Search for the cell housing the specified text and yield its [X, Y] center coordinate. 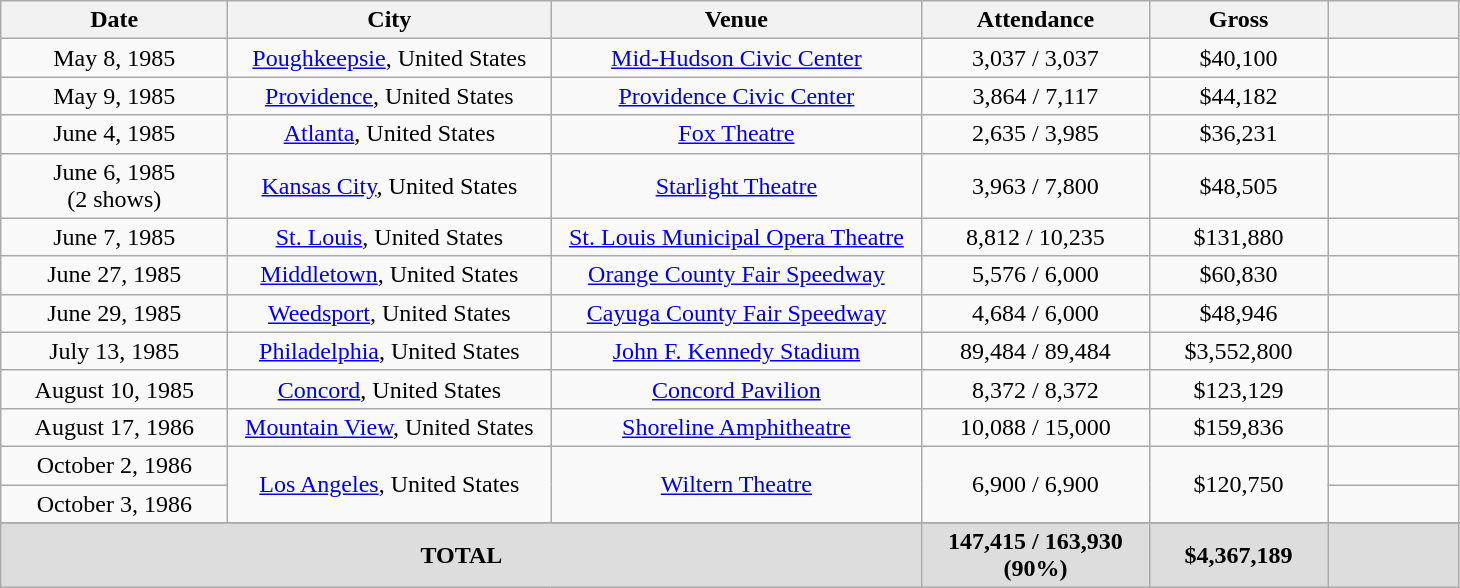
Mid-Hudson Civic Center [736, 58]
$40,100 [1238, 58]
May 8, 1985 [114, 58]
Poughkeepsie, United States [390, 58]
Attendance [1036, 20]
John F. Kennedy Stadium [736, 351]
3,864 / 7,117 [1036, 96]
147,415 / 163,930 (90%) [1036, 556]
6,900 / 6,900 [1036, 484]
Orange County Fair Speedway [736, 275]
$131,880 [1238, 237]
Fox Theatre [736, 134]
June 4, 1985 [114, 134]
5,576 / 6,000 [1036, 275]
July 13, 1985 [114, 351]
Concord Pavilion [736, 389]
$48,505 [1238, 186]
June 7, 1985 [114, 237]
Concord, United States [390, 389]
Gross [1238, 20]
10,088 / 15,000 [1036, 427]
2,635 / 3,985 [1036, 134]
May 9, 1985 [114, 96]
3,037 / 3,037 [1036, 58]
October 3, 1986 [114, 503]
8,812 / 10,235 [1036, 237]
Los Angeles, United States [390, 484]
Providence Civic Center [736, 96]
June 29, 1985 [114, 313]
Philadelphia, United States [390, 351]
October 2, 1986 [114, 465]
St. Louis, United States [390, 237]
3,963 / 7,800 [1036, 186]
Mountain View, United States [390, 427]
Providence, United States [390, 96]
$60,830 [1238, 275]
City [390, 20]
$4,367,189 [1238, 556]
$48,946 [1238, 313]
$120,750 [1238, 484]
89,484 / 89,484 [1036, 351]
TOTAL [462, 556]
Cayuga County Fair Speedway [736, 313]
August 10, 1985 [114, 389]
$44,182 [1238, 96]
Atlanta, United States [390, 134]
Weedsport, United States [390, 313]
4,684 / 6,000 [1036, 313]
Kansas City, United States [390, 186]
Wiltern Theatre [736, 484]
$123,129 [1238, 389]
Middletown, United States [390, 275]
St. Louis Municipal Opera Theatre [736, 237]
$159,836 [1238, 427]
August 17, 1986 [114, 427]
Venue [736, 20]
June 6, 1985(2 shows) [114, 186]
June 27, 1985 [114, 275]
Date [114, 20]
Starlight Theatre [736, 186]
Shoreline Amphitheatre [736, 427]
$3,552,800 [1238, 351]
$36,231 [1238, 134]
8,372 / 8,372 [1036, 389]
